Capture the cell that displays the provided text and extract its [X, Y] central coordinate. 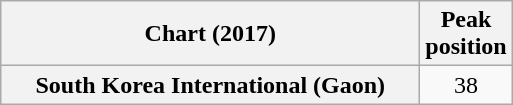
South Korea International (Gaon) [210, 85]
Peakposition [466, 34]
38 [466, 85]
Chart (2017) [210, 34]
